Locate the cell with the specified text and output its [x, y] center coordinate. 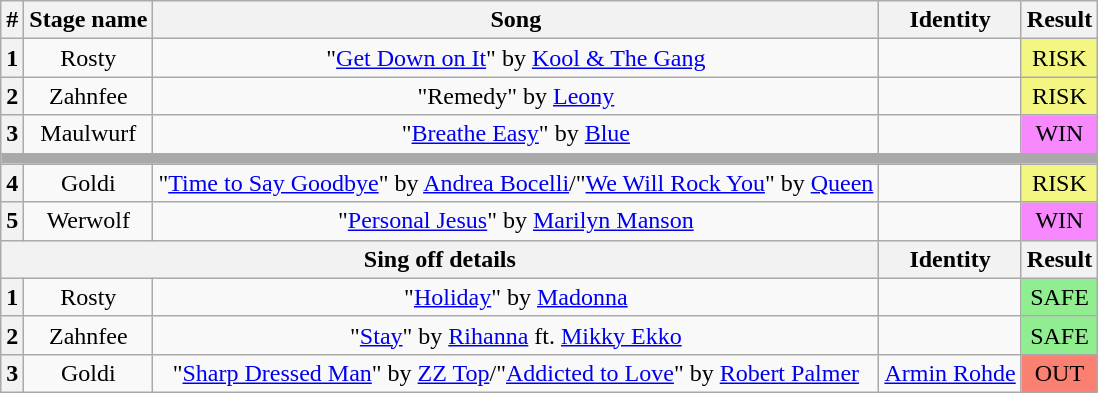
Werwolf [88, 221]
4 [12, 183]
"Personal Jesus" by Marilyn Manson [516, 221]
"Sharp Dressed Man" by ZZ Top/"Addicted to Love" by Robert Palmer [516, 373]
"Breathe Easy" by Blue [516, 134]
# [12, 20]
Song [516, 20]
"Get Down on It" by Kool & The Gang [516, 58]
Maulwurf [88, 134]
Sing off details [440, 259]
"Remedy" by Leony [516, 96]
Armin Rohde [950, 373]
"Time to Say Goodbye" by Andrea Bocelli/"We Will Rock You" by Queen [516, 183]
"Stay" by Rihanna ft. Mikky Ekko [516, 335]
OUT [1059, 373]
5 [12, 221]
"Holiday" by Madonna [516, 297]
Stage name [88, 20]
